Detect which cell encompasses the target text, then output its [X, Y] center coordinate. 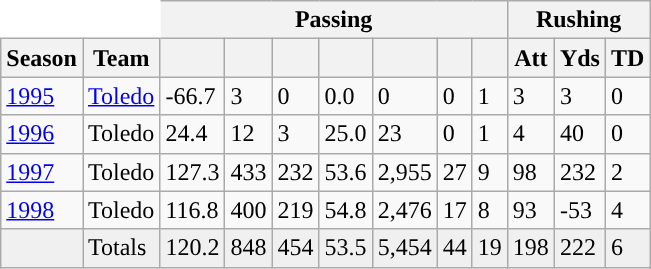
27 [454, 172]
98 [530, 172]
454 [296, 248]
TD [627, 58]
53.5 [346, 248]
2,476 [404, 210]
1997 [42, 172]
1995 [42, 96]
1996 [42, 134]
9 [490, 172]
44 [454, 248]
400 [248, 210]
8 [490, 210]
54.8 [346, 210]
23 [404, 134]
5,454 [404, 248]
120.2 [192, 248]
Passing [334, 20]
Att [530, 58]
Yds [580, 58]
-66.7 [192, 96]
1998 [42, 210]
Totals [120, 248]
222 [580, 248]
Season [42, 58]
2 [627, 172]
198 [530, 248]
19 [490, 248]
6 [627, 248]
Rushing [578, 20]
53.6 [346, 172]
40 [580, 134]
25.0 [346, 134]
848 [248, 248]
0.0 [346, 96]
Team [120, 58]
12 [248, 134]
17 [454, 210]
127.3 [192, 172]
116.8 [192, 210]
93 [530, 210]
433 [248, 172]
24.4 [192, 134]
2,955 [404, 172]
219 [296, 210]
-53 [580, 210]
